Return the [x, y] coordinate for the center point of the cell that contains the specified text.  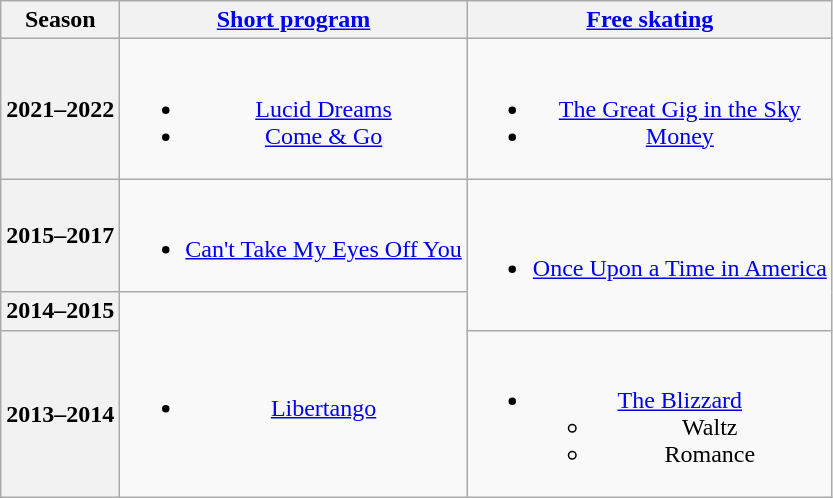
2015–2017 [60, 236]
Free skating [650, 20]
Once Upon a Time in America [650, 254]
Libertango [294, 394]
The Great Gig in the SkyMoney [650, 109]
The Blizzard WaltzRomance [650, 414]
Season [60, 20]
Can't Take My Eyes Off You [294, 236]
Lucid DreamsCome & Go [294, 109]
2013–2014 [60, 414]
2014–2015 [60, 311]
Short program [294, 20]
2021–2022 [60, 109]
